Output the [x, y] coordinate of the center of the cell containing the given text.  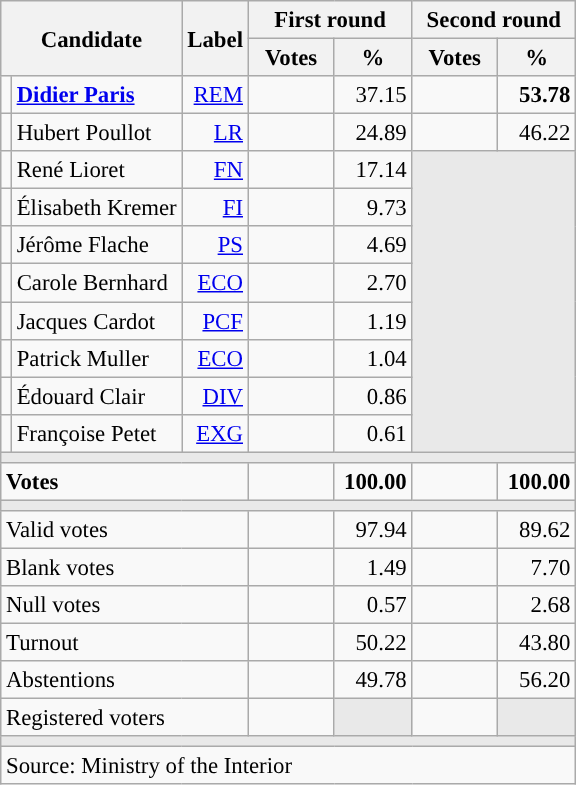
PCF [215, 321]
PS [215, 245]
EXG [215, 433]
89.62 [537, 530]
43.80 [537, 643]
2.68 [537, 605]
Jacques Cardot [96, 321]
0.86 [373, 396]
Source: Ministry of the Interior [288, 766]
2.70 [373, 283]
97.94 [373, 530]
Hubert Poullot [96, 133]
Second round [494, 20]
Didier Paris [96, 95]
Null votes [125, 605]
50.22 [373, 643]
56.20 [537, 680]
Édouard Clair [96, 396]
Abstentions [125, 680]
4.69 [373, 245]
24.89 [373, 133]
René Lioret [96, 170]
53.78 [537, 95]
REM [215, 95]
37.15 [373, 95]
0.61 [373, 433]
17.14 [373, 170]
7.70 [537, 567]
9.73 [373, 208]
Valid votes [125, 530]
Blank votes [125, 567]
49.78 [373, 680]
FN [215, 170]
Carole Bernhard [96, 283]
FI [215, 208]
1.04 [373, 358]
46.22 [537, 133]
Patrick Muller [96, 358]
1.19 [373, 321]
First round [330, 20]
DIV [215, 396]
0.57 [373, 605]
1.49 [373, 567]
Label [215, 38]
Françoise Petet [96, 433]
Candidate [92, 38]
LR [215, 133]
Registered voters [125, 718]
Élisabeth Kremer [96, 208]
Turnout [125, 643]
Jérôme Flache [96, 245]
